Detect which cell encompasses the target text, then output its [x, y] center coordinate. 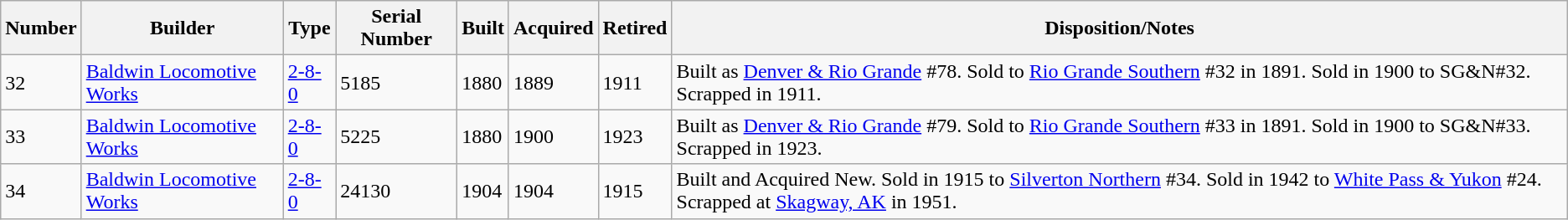
Retired [635, 28]
Disposition/Notes [1119, 28]
Built and Acquired New. Sold in 1915 to Silverton Northern #34. Sold in 1942 to White Pass & Yukon #24. Scrapped at Skagway, AK in 1951. [1119, 191]
Serial Number [397, 28]
1923 [635, 137]
Builder [183, 28]
Built as Denver & Rio Grande #79. Sold to Rio Grande Southern #33 in 1891. Sold in 1900 to SG&N#33. Scrapped in 1923. [1119, 137]
Acquired [553, 28]
1889 [553, 82]
5225 [397, 137]
33 [41, 137]
1911 [635, 82]
1915 [635, 191]
1900 [553, 137]
Built as Denver & Rio Grande #78. Sold to Rio Grande Southern #32 in 1891. Sold in 1900 to SG&N#32. Scrapped in 1911. [1119, 82]
34 [41, 191]
Built [483, 28]
Number [41, 28]
32 [41, 82]
24130 [397, 191]
Type [310, 28]
5185 [397, 82]
